Find where the given text appears and provide that cell's center as (X, Y) coordinate. 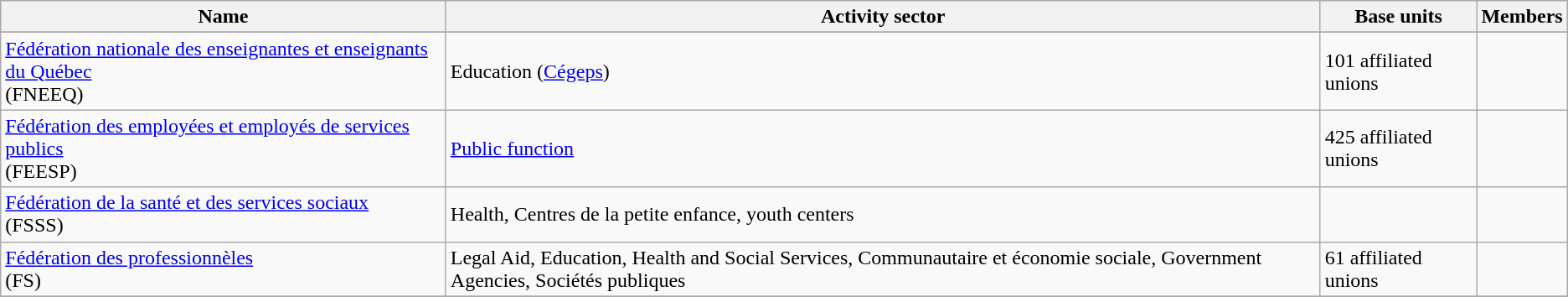
Fédération de la santé et des services sociaux(FSSS) (224, 215)
Health, Centres de la petite enfance, youth centers (883, 215)
Education (Cégeps) (883, 71)
Public function (883, 148)
Fédération des employées et employés de services publics (FEESP) (224, 148)
61 affiliated unions (1399, 268)
Legal Aid, Education, Health and Social Services, Communautaire et économie sociale, Government Agencies, Sociétés publiques (883, 268)
Name (224, 17)
Members (1522, 17)
101 affiliated unions (1399, 71)
Base units (1399, 17)
Fédération des professionnèles(FS) (224, 268)
Fédération nationale des enseignantes et enseignants du Québec(FNEEQ) (224, 71)
425 affiliated unions (1399, 148)
Activity sector (883, 17)
